Output the [x, y] coordinate of the center of the cell containing the given text.  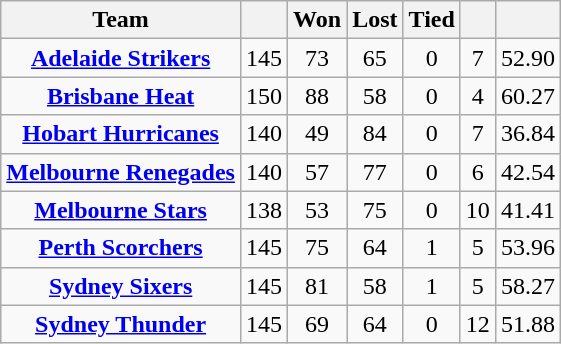
Won [318, 20]
4 [478, 96]
Melbourne Stars [121, 210]
57 [318, 172]
88 [318, 96]
Hobart Hurricanes [121, 134]
Adelaide Strikers [121, 58]
41.41 [528, 210]
53 [318, 210]
52.90 [528, 58]
Brisbane Heat [121, 96]
60.27 [528, 96]
Sydney Sixers [121, 286]
49 [318, 134]
84 [375, 134]
69 [318, 324]
Tied [432, 20]
58.27 [528, 286]
81 [318, 286]
Team [121, 20]
53.96 [528, 248]
42.54 [528, 172]
150 [264, 96]
Perth Scorchers [121, 248]
12 [478, 324]
36.84 [528, 134]
6 [478, 172]
Melbourne Renegades [121, 172]
65 [375, 58]
Lost [375, 20]
10 [478, 210]
77 [375, 172]
138 [264, 210]
51.88 [528, 324]
73 [318, 58]
Sydney Thunder [121, 324]
